Output the (X, Y) coordinate of the center of the cell containing the given text.  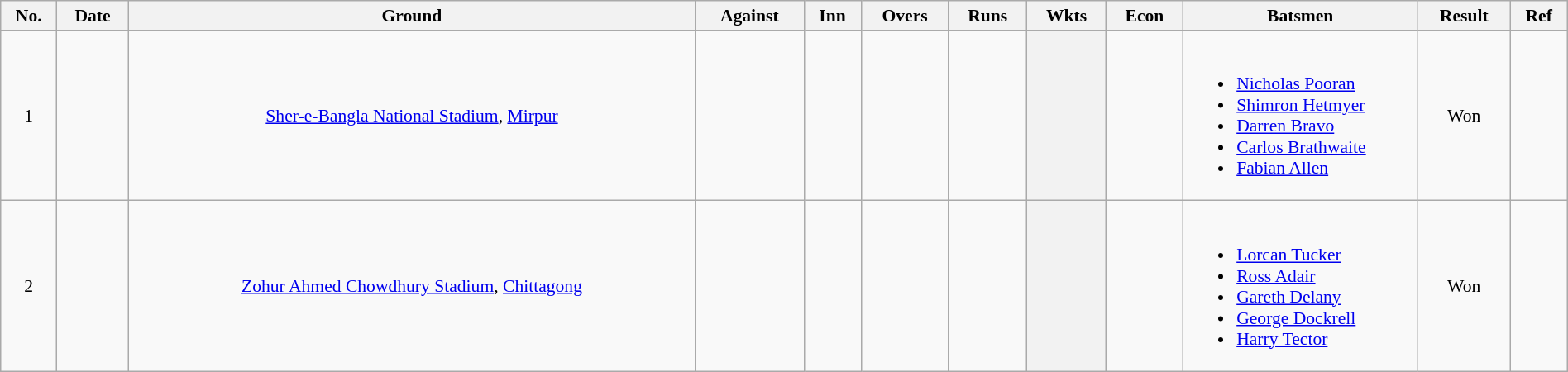
Against (749, 16)
Econ (1145, 16)
Inn (832, 16)
Result (1464, 16)
Ref (1538, 16)
Wkts (1066, 16)
Sher-e-Bangla National Stadium, Mirpur (412, 116)
Zohur Ahmed Chowdhury Stadium, Chittagong (412, 286)
Nicholas PooranShimron HetmyerDarren BravoCarlos BrathwaiteFabian Allen (1300, 116)
Ground (412, 16)
Runs (987, 16)
1 (29, 116)
2 (29, 286)
Overs (905, 16)
No. (29, 16)
Batsmen (1300, 16)
Lorcan TuckerRoss AdairGareth DelanyGeorge DockrellHarry Tector (1300, 286)
Date (93, 16)
